Extract the (X, Y) coordinate from the center of the cell holding the provided text.  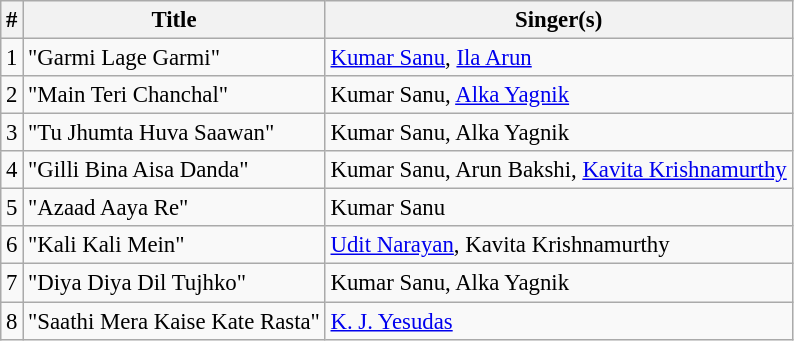
"Diya Diya Dil Tujhko" (174, 283)
6 (12, 245)
"Garmi Lage Garmi" (174, 58)
2 (12, 95)
"Azaad Aaya Re" (174, 208)
K. J. Yesudas (558, 321)
Kumar Sanu (558, 208)
"Gilli Bina Aisa Danda" (174, 170)
"Tu Jhumta Huva Saawan" (174, 133)
1 (12, 58)
3 (12, 133)
"Main Teri Chanchal" (174, 95)
5 (12, 208)
Singer(s) (558, 20)
Title (174, 20)
"Saathi Mera Kaise Kate Rasta" (174, 321)
# (12, 20)
8 (12, 321)
7 (12, 283)
Kumar Sanu, Ila Arun (558, 58)
4 (12, 170)
Kumar Sanu, Arun Bakshi, Kavita Krishnamurthy (558, 170)
"Kali Kali Mein" (174, 245)
Udit Narayan, Kavita Krishnamurthy (558, 245)
